Return the [x, y] coordinate for the center point of the cell that contains the specified text.  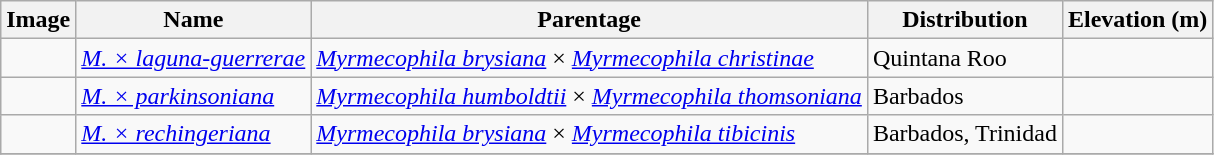
Myrmecophila brysiana × Myrmecophila christinae [590, 58]
Barbados [964, 96]
Image [38, 20]
Distribution [964, 20]
Elevation (m) [1137, 20]
Myrmecophila humboldtii × Myrmecophila thomsoniana [590, 96]
M. × rechingeriana [194, 134]
Myrmecophila brysiana × Myrmecophila tibicinis [590, 134]
Quintana Roo [964, 58]
Parentage [590, 20]
Barbados, Trinidad [964, 134]
M. × parkinsoniana [194, 96]
M. × laguna-guerrerae [194, 58]
Name [194, 20]
